Pinpoint the cell where the given text exists, returning its (X, Y) midpoint coordinate. 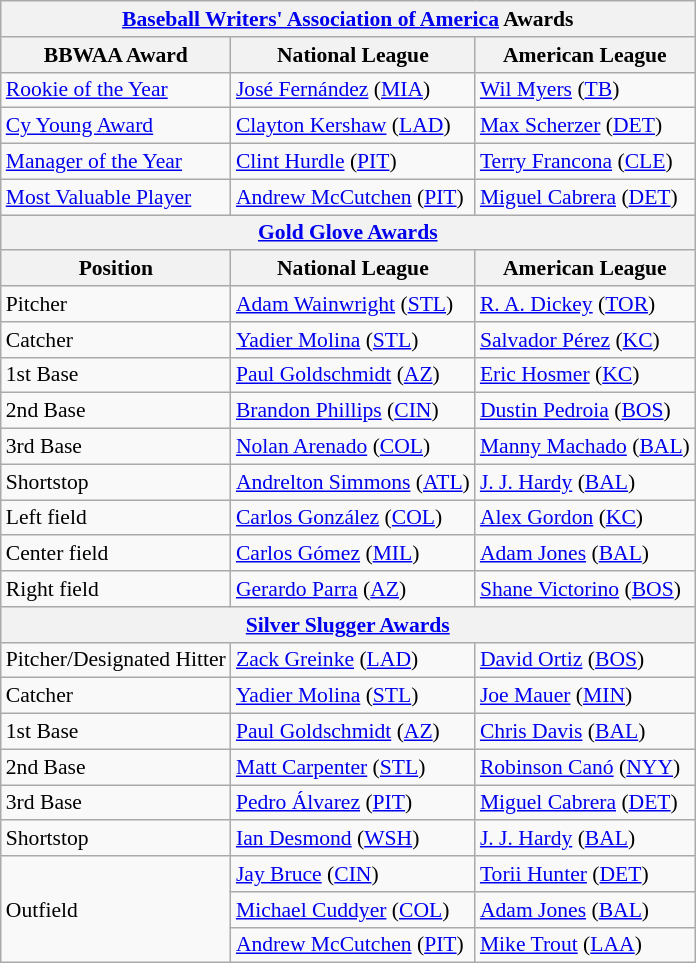
Zack Greinke (LAD) (353, 660)
Gerardo Parra (AZ) (353, 589)
Jay Bruce (CIN) (353, 874)
Shane Victorino (BOS) (585, 589)
Dustin Pedroia (BOS) (585, 411)
Position (116, 269)
Nolan Arenado (COL) (353, 447)
Michael Cuddyer (COL) (353, 910)
Carlos González (COL) (353, 518)
Salvador Pérez (KC) (585, 340)
Torii Hunter (DET) (585, 874)
Eric Hosmer (KC) (585, 375)
Terry Francona (CLE) (585, 162)
Baseball Writers' Association of America Awards (348, 19)
Max Scherzer (DET) (585, 126)
Cy Young Award (116, 126)
Outfield (116, 910)
Brandon Phillips (CIN) (353, 411)
Andrelton Simmons (ATL) (353, 482)
Silver Slugger Awards (348, 625)
Left field (116, 518)
Robinson Canó (NYY) (585, 767)
Chris Davis (BAL) (585, 732)
Manager of the Year (116, 162)
Gold Glove Awards (348, 233)
David Ortiz (BOS) (585, 660)
Wil Myers (TB) (585, 90)
Pedro Álvarez (PIT) (353, 803)
José Fernández (MIA) (353, 90)
Adam Wainwright (STL) (353, 304)
Most Valuable Player (116, 197)
Center field (116, 554)
Mike Trout (LAA) (585, 945)
Carlos Gómez (MIL) (353, 554)
Alex Gordon (KC) (585, 518)
Pitcher/Designated Hitter (116, 660)
Joe Mauer (MIN) (585, 696)
Clint Hurdle (PIT) (353, 162)
Rookie of the Year (116, 90)
BBWAA Award (116, 55)
R. A. Dickey (TOR) (585, 304)
Right field (116, 589)
Pitcher (116, 304)
Ian Desmond (WSH) (353, 839)
Manny Machado (BAL) (585, 447)
Matt Carpenter (STL) (353, 767)
Clayton Kershaw (LAD) (353, 126)
